Search for the cell housing the specified text and yield its [X, Y] center coordinate. 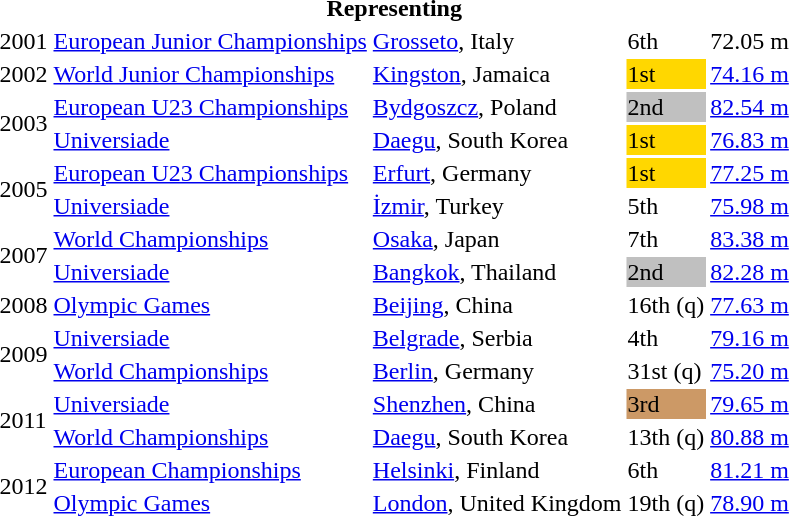
Helsinki, Finland [497, 470]
Belgrade, Serbia [497, 338]
13th (q) [666, 437]
Kingston, Jamaica [497, 74]
Osaka, Japan [497, 239]
European Junior Championships [210, 41]
5th [666, 206]
İzmir, Turkey [497, 206]
16th (q) [666, 305]
Shenzhen, China [497, 404]
Beijing, China [497, 305]
7th [666, 239]
Grosseto, Italy [497, 41]
3rd [666, 404]
Olympic Games [210, 305]
Erfurt, Germany [497, 173]
Berlin, Germany [497, 371]
Bangkok, Thailand [497, 272]
4th [666, 338]
Bydgoszcz, Poland [497, 107]
European Championships [210, 470]
World Junior Championships [210, 74]
31st (q) [666, 371]
